Scan for the cell matching the given text and deliver its (x, y) coordinate at center. 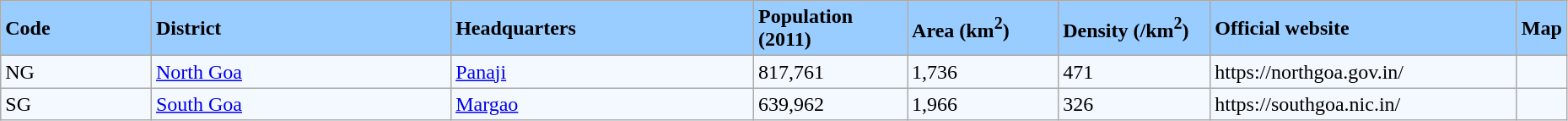
NG (76, 72)
Headquarters (602, 29)
Official website (1363, 29)
North Goa (300, 72)
817,761 (830, 72)
Panaji (602, 72)
Population (2011) (830, 29)
Area (km2) (983, 29)
639,962 (830, 104)
471 (1134, 72)
1,736 (983, 72)
326 (1134, 104)
Code (76, 29)
https://southgoa.nic.in/ (1363, 104)
Margao (602, 104)
South Goa (300, 104)
Map (1542, 29)
SG (76, 104)
District (300, 29)
https://northgoa.gov.in/ (1363, 72)
1,966 (983, 104)
Density (/km2) (1134, 29)
